From the cell containing the given text, extract its center point as [x, y] coordinate. 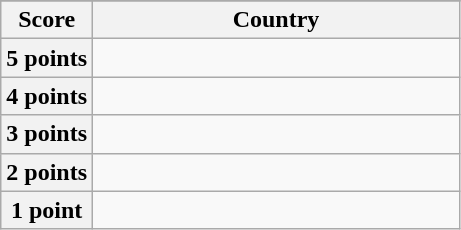
2 points [47, 172]
3 points [47, 134]
1 point [47, 210]
Country [276, 20]
5 points [47, 58]
Score [47, 20]
4 points [47, 96]
